Extract the [X, Y] coordinate from the center of the cell holding the provided text.  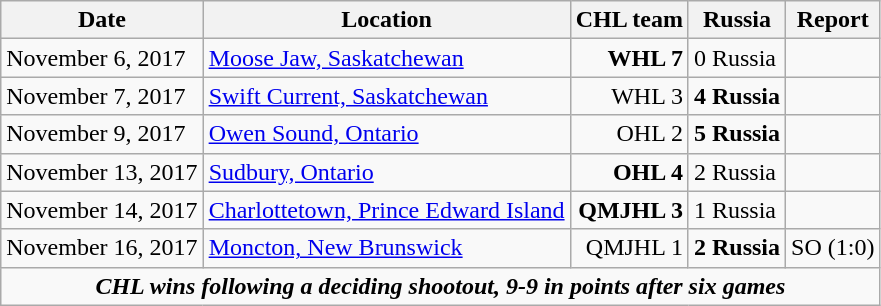
0 Russia [736, 58]
1 Russia [736, 210]
SO (1:0) [833, 248]
November 9, 2017 [102, 134]
Owen Sound, Ontario [386, 134]
Location [386, 20]
Russia [736, 20]
Charlottetown, Prince Edward Island [386, 210]
QMJHL 3 [629, 210]
Moose Jaw, Saskatchewan [386, 58]
Swift Current, Saskatchewan [386, 96]
Moncton, New Brunswick [386, 248]
OHL 4 [629, 172]
4 Russia [736, 96]
November 14, 2017 [102, 210]
OHL 2 [629, 134]
CHL team [629, 20]
November 6, 2017 [102, 58]
WHL 7 [629, 58]
Sudbury, Ontario [386, 172]
November 7, 2017 [102, 96]
November 13, 2017 [102, 172]
CHL wins following a deciding shootout, 9-9 in points after six games [440, 286]
Report [833, 20]
November 16, 2017 [102, 248]
WHL 3 [629, 96]
QMJHL 1 [629, 248]
5 Russia [736, 134]
Date [102, 20]
